Identify which cell holds the provided text, then report its (X, Y) central coordinate. 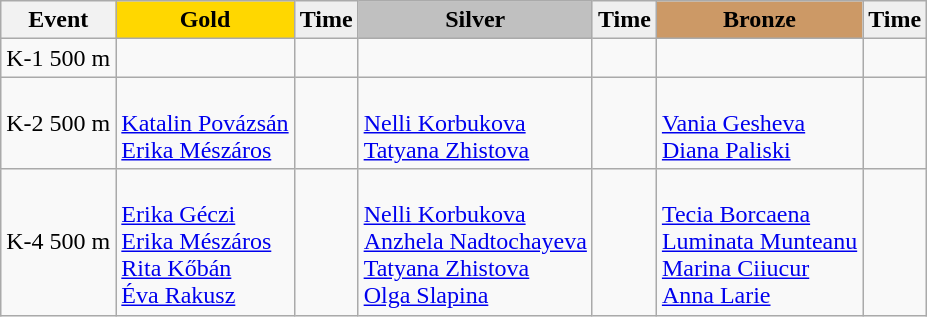
Nelli KorbukovaAnzhela NadtochayevaTatyana ZhistovaOlga Slapina (475, 242)
Nelli KorbukovaTatyana Zhistova (475, 123)
Bronze (759, 20)
Tecia BorcaenaLuminata MunteanuMarina CiiucurAnna Larie (759, 242)
Vania GeshevaDiana Paliski (759, 123)
Katalin PovázsánErika Mészáros (205, 123)
Event (58, 20)
Erika GécziErika MészárosRita KőbánÉva Rakusz (205, 242)
K-4 500 m (58, 242)
Gold (205, 20)
Silver (475, 20)
K-2 500 m (58, 123)
K-1 500 m (58, 58)
